Output the [X, Y] coordinate of the center of the cell containing the given text.  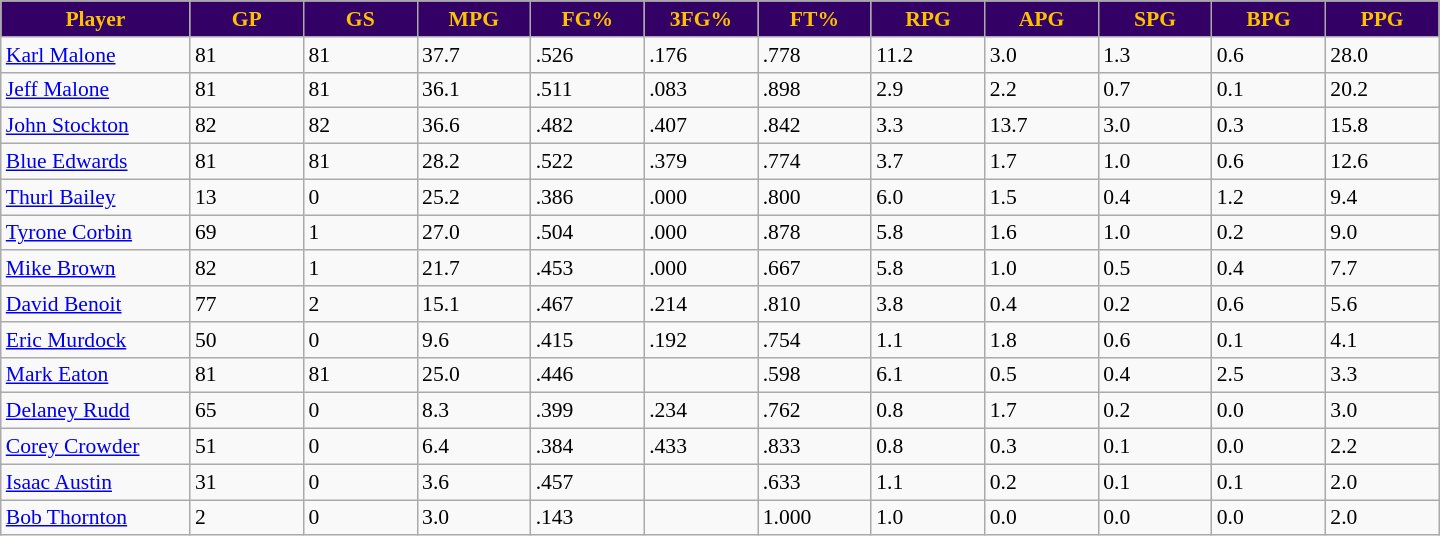
.407 [701, 126]
15.8 [1382, 126]
13.7 [1042, 126]
.800 [815, 197]
.762 [815, 411]
50 [247, 340]
PPG [1382, 19]
65 [247, 411]
6.0 [928, 197]
GP [247, 19]
.379 [701, 162]
RPG [928, 19]
.399 [588, 411]
1.5 [1042, 197]
.446 [588, 375]
Mark Eaton [96, 375]
11.2 [928, 55]
.504 [588, 233]
2.5 [1269, 375]
.522 [588, 162]
12.6 [1382, 162]
MPG [474, 19]
.598 [815, 375]
John Stockton [96, 126]
.384 [588, 447]
1.3 [1155, 55]
25.0 [474, 375]
69 [247, 233]
.457 [588, 482]
BPG [1269, 19]
.878 [815, 233]
.633 [815, 482]
.511 [588, 90]
.214 [701, 304]
Bob Thornton [96, 518]
1.000 [815, 518]
.774 [815, 162]
.415 [588, 340]
3.8 [928, 304]
27.0 [474, 233]
5.6 [1382, 304]
Eric Murdock [96, 340]
.467 [588, 304]
9.6 [474, 340]
.433 [701, 447]
7.7 [1382, 269]
.083 [701, 90]
Blue Edwards [96, 162]
21.7 [474, 269]
Mike Brown [96, 269]
1.8 [1042, 340]
36.6 [474, 126]
77 [247, 304]
28.2 [474, 162]
.526 [588, 55]
FT% [815, 19]
3FG% [701, 19]
.667 [815, 269]
.778 [815, 55]
51 [247, 447]
.842 [815, 126]
Delaney Rudd [96, 411]
Karl Malone [96, 55]
.898 [815, 90]
6.4 [474, 447]
.192 [701, 340]
1.6 [1042, 233]
.453 [588, 269]
3.6 [474, 482]
4.1 [1382, 340]
.754 [815, 340]
Isaac Austin [96, 482]
9.4 [1382, 197]
6.1 [928, 375]
0.7 [1155, 90]
2.9 [928, 90]
.833 [815, 447]
13 [247, 197]
Jeff Malone [96, 90]
FG% [588, 19]
SPG [1155, 19]
Corey Crowder [96, 447]
Player [96, 19]
Thurl Bailey [96, 197]
.143 [588, 518]
8.3 [474, 411]
31 [247, 482]
15.1 [474, 304]
.386 [588, 197]
.176 [701, 55]
David Benoit [96, 304]
36.1 [474, 90]
37.7 [474, 55]
9.0 [1382, 233]
28.0 [1382, 55]
25.2 [474, 197]
.810 [815, 304]
APG [1042, 19]
Tyrone Corbin [96, 233]
1.2 [1269, 197]
20.2 [1382, 90]
3.7 [928, 162]
.234 [701, 411]
GS [361, 19]
.482 [588, 126]
